Extract the (X, Y) coordinate from the center of the cell holding the provided text.  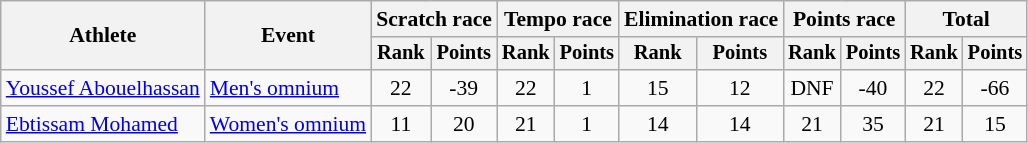
-40 (873, 88)
Women's omnium (288, 124)
DNF (812, 88)
Ebtissam Mohamed (103, 124)
12 (740, 88)
Elimination race (701, 19)
-66 (995, 88)
11 (400, 124)
Tempo race (558, 19)
-39 (464, 88)
Scratch race (434, 19)
Event (288, 36)
Men's omnium (288, 88)
Points race (844, 19)
Total (966, 19)
Youssef Abouelhassan (103, 88)
Athlete (103, 36)
35 (873, 124)
20 (464, 124)
